Identify which cell holds the provided text, then report its (x, y) central coordinate. 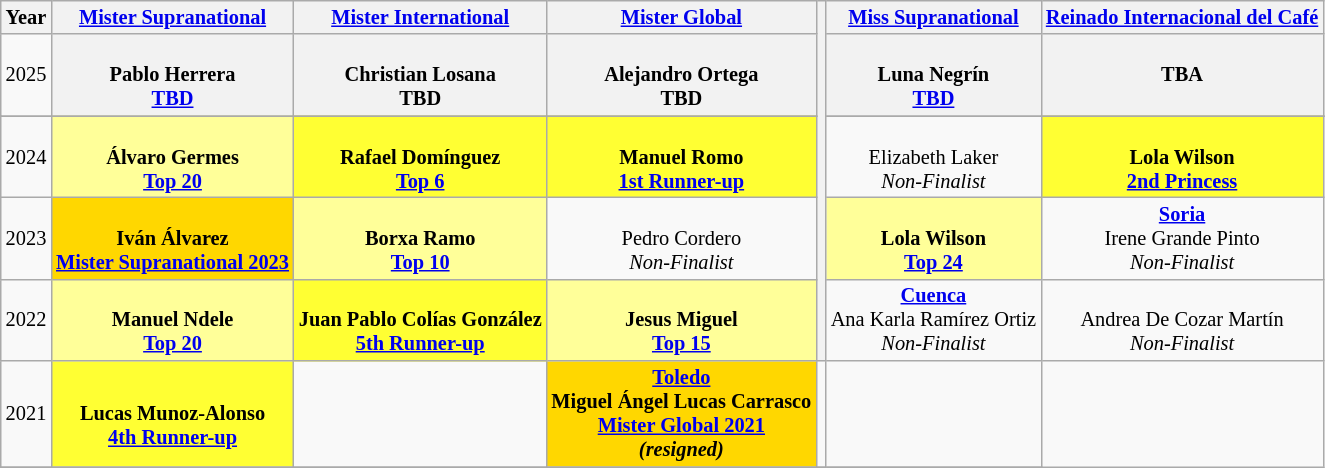
Jesus MiguelTop 15 (682, 320)
2021 (26, 414)
SoriaIrene Grande PintoNon-Finalist (1182, 238)
Manuel NdeleTop 20 (172, 320)
Mister International (420, 17)
Miss Supranational (934, 17)
2022 (26, 320)
Cuenca Ana Karla Ramírez OrtizNon-Finalist (934, 320)
Alejandro OrtegaTBD (682, 75)
Mister Global (682, 17)
2024 (26, 157)
Christian LosanaTBD (420, 75)
Reinado Internacional del Café (1182, 17)
Rafael DomínguezTop 6 (420, 157)
Manuel Romo1st Runner-up (682, 157)
Year (26, 17)
Iván ÁlvarezMister Supranational 2023 (172, 238)
Lola WilsonTop 24 (934, 238)
Pedro CorderoNon-Finalist (682, 238)
Pablo HerreraTBD (172, 75)
Juan Pablo Colías González5th Runner-up (420, 320)
2023 (26, 238)
Luna NegrínTBD (934, 75)
Elizabeth LakerNon-Finalist (934, 157)
Andrea De Cozar MartínNon-Finalist (1182, 320)
ToledoMiguel Ángel Lucas CarrascoMister Global 2021(resigned) (682, 414)
Borxa RamoTop 10 (420, 238)
Mister Supranational (172, 17)
Álvaro GermesTop 20 (172, 157)
Lucas Munoz-Alonso4th Runner-up (172, 414)
Lola Wilson2nd Princess (1182, 157)
TBA (1182, 75)
2025 (26, 75)
